Find where the given text appears and provide that cell's center as (X, Y) coordinate. 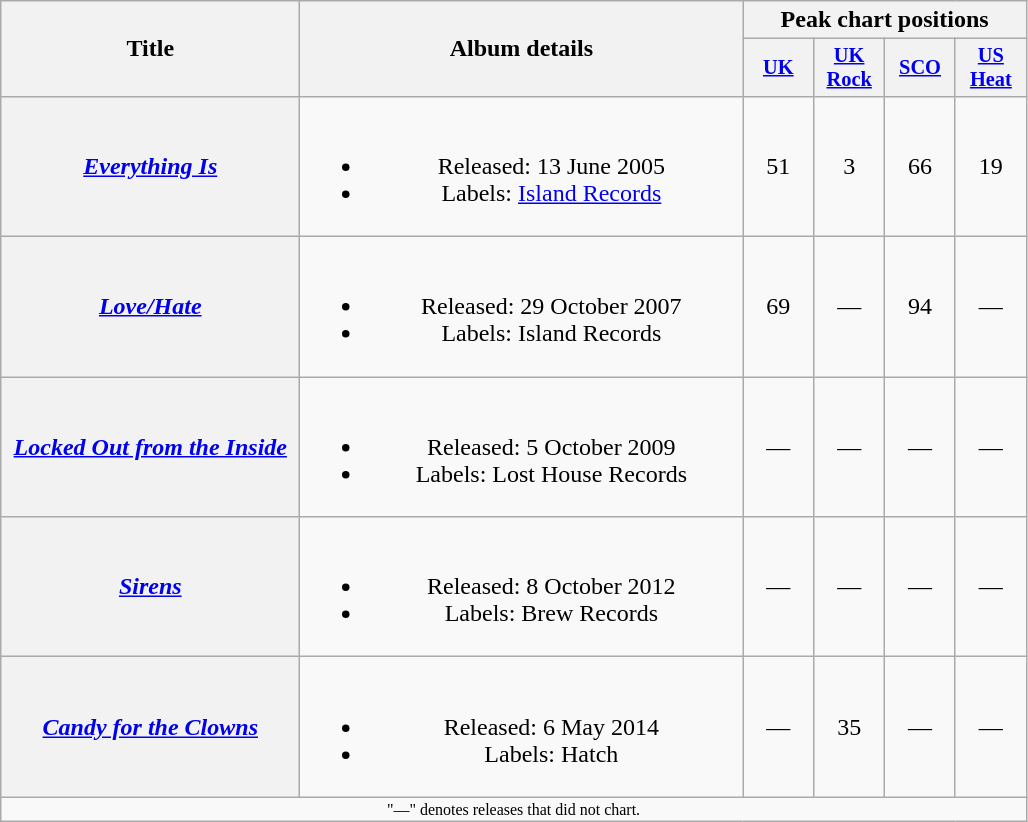
Released: 6 May 2014Labels: Hatch (522, 727)
19 (990, 166)
Sirens (150, 587)
Locked Out from the Inside (150, 447)
Peak chart positions (884, 20)
3 (850, 166)
Released: 13 June 2005Labels: Island Records (522, 166)
94 (920, 307)
Released: 29 October 2007Labels: Island Records (522, 307)
SCO (920, 68)
Candy for the Clowns (150, 727)
51 (778, 166)
66 (920, 166)
Released: 8 October 2012Labels: Brew Records (522, 587)
US Heat (990, 68)
"—" denotes releases that did not chart. (514, 809)
UKRock (850, 68)
Released: 5 October 2009Labels: Lost House Records (522, 447)
69 (778, 307)
Everything Is (150, 166)
Title (150, 49)
Love/Hate (150, 307)
UK (778, 68)
35 (850, 727)
Album details (522, 49)
